Pinpoint the cell where the given text exists, returning its [X, Y] midpoint coordinate. 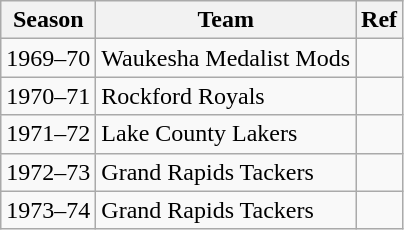
Lake County Lakers [226, 134]
Rockford Royals [226, 96]
Waukesha Medalist Mods [226, 58]
1970–71 [48, 96]
Team [226, 20]
Season [48, 20]
1971–72 [48, 134]
1973–74 [48, 210]
1969–70 [48, 58]
1972–73 [48, 172]
Ref [380, 20]
